Extract the (X, Y) coordinate from the center of the cell holding the provided text.  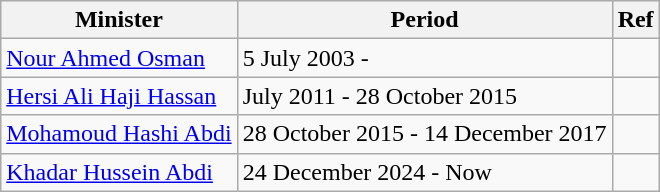
Hersi Ali Haji Hassan (119, 96)
Minister (119, 20)
Period (424, 20)
Mohamoud Hashi Abdi (119, 134)
July 2011 - 28 October 2015 (424, 96)
24 December 2024 - Now (424, 172)
Ref (636, 20)
Nour Ahmed Osman (119, 58)
Khadar Hussein Abdi (119, 172)
5 July 2003 - (424, 58)
28 October 2015 - 14 December 2017 (424, 134)
